Output the [X, Y] coordinate of the center of the cell containing the given text.  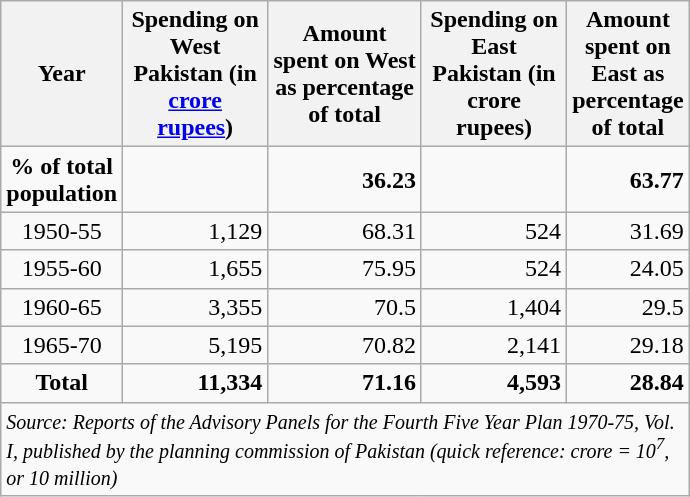
1950-55 [62, 231]
1,655 [196, 269]
5,195 [196, 345]
4,593 [494, 383]
36.23 [345, 180]
70.82 [345, 345]
71.16 [345, 383]
Spending on East Pakistan (in crore rupees) [494, 74]
29.18 [628, 345]
Year [62, 74]
2,141 [494, 345]
1960-65 [62, 307]
11,334 [196, 383]
Total [62, 383]
1,129 [196, 231]
3,355 [196, 307]
63.77 [628, 180]
1965-70 [62, 345]
1,404 [494, 307]
75.95 [345, 269]
68.31 [345, 231]
% of total population [62, 180]
24.05 [628, 269]
28.84 [628, 383]
Amount spent on West as percentage of total [345, 74]
29.5 [628, 307]
31.69 [628, 231]
Spending on West Pakistan (in crore rupees) [196, 74]
70.5 [345, 307]
1955-60 [62, 269]
Amount spent on East as percentage of total [628, 74]
